Pinpoint the cell where the given text exists, returning its [X, Y] midpoint coordinate. 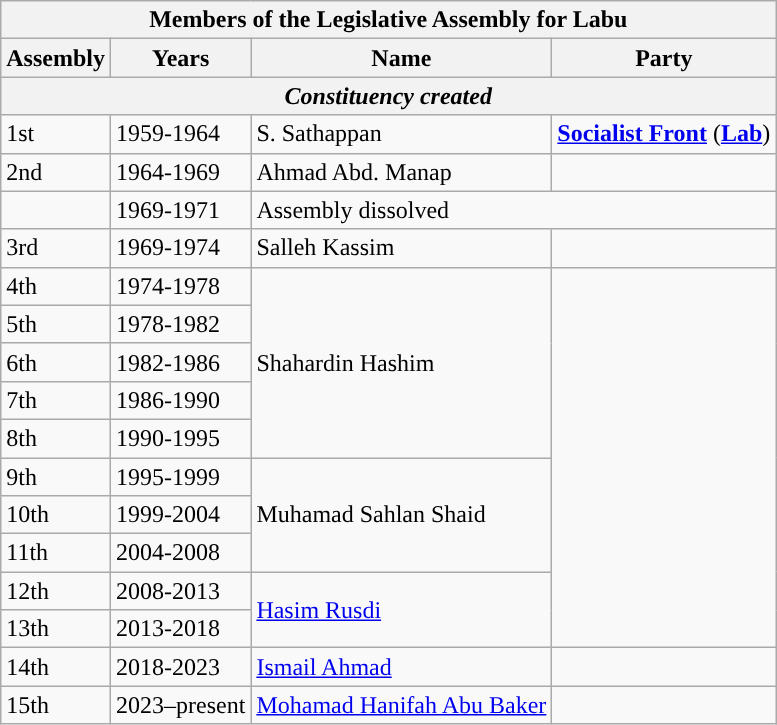
1959-1964 [180, 134]
10th [56, 515]
2018-2023 [180, 667]
Years [180, 58]
1964-1969 [180, 172]
Socialist Front (Lab) [664, 134]
1974-1978 [180, 286]
2004-2008 [180, 553]
1969-1971 [180, 210]
8th [56, 438]
2023–present [180, 705]
1990-1995 [180, 438]
Assembly dissolved [514, 210]
3rd [56, 248]
2013-2018 [180, 629]
15th [56, 705]
Shahardin Hashim [402, 362]
1999-2004 [180, 515]
Assembly [56, 58]
9th [56, 477]
1978-1982 [180, 324]
1st [56, 134]
1995-1999 [180, 477]
Ahmad Abd. Manap [402, 172]
13th [56, 629]
14th [56, 667]
Mohamad Hanifah Abu Baker [402, 705]
2008-2013 [180, 591]
Ismail Ahmad [402, 667]
6th [56, 362]
7th [56, 400]
Constituency created [388, 96]
Members of the Legislative Assembly for Labu [388, 20]
11th [56, 553]
Salleh Kassim [402, 248]
1982-1986 [180, 362]
Hasim Rusdi [402, 610]
1986-1990 [180, 400]
1969-1974 [180, 248]
5th [56, 324]
S. Sathappan [402, 134]
Party [664, 58]
Muhamad Sahlan Shaid [402, 515]
2nd [56, 172]
12th [56, 591]
4th [56, 286]
Name [402, 58]
